Pinpoint the cell where the given text exists, returning its (x, y) midpoint coordinate. 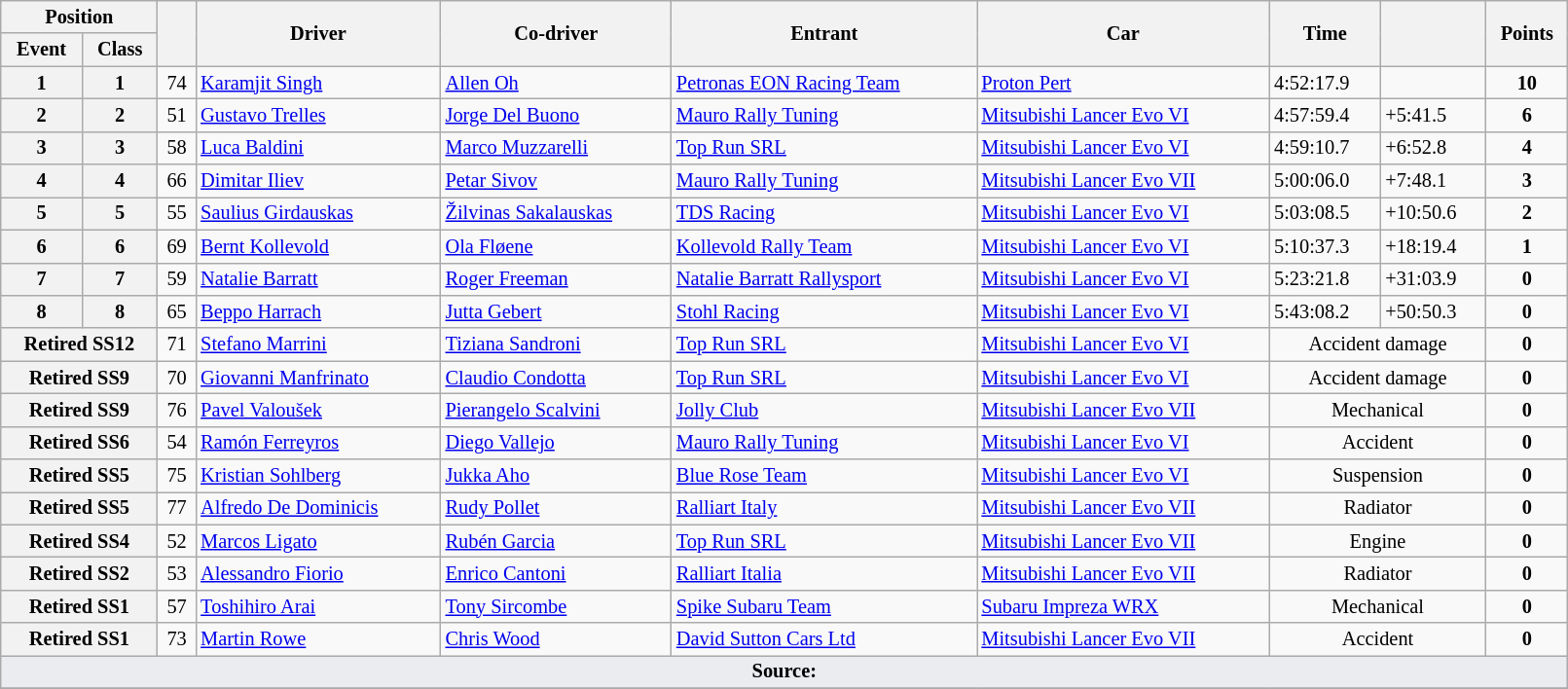
Pierangelo Scalvini (557, 410)
77 (177, 508)
Kristian Sohlberg (317, 476)
55 (177, 213)
70 (177, 378)
Retired SS12 (80, 344)
10 (1527, 83)
TDS Racing (824, 213)
Gustavo Trelles (317, 115)
59 (177, 279)
Retired SS4 (80, 541)
Driver (317, 33)
Source: (784, 671)
Petronas EON Racing Team (824, 83)
Chris Wood (557, 639)
74 (177, 83)
4:52:17.9 (1325, 83)
Alfredo De Dominicis (317, 508)
Karamjit Singh (317, 83)
+6:52.8 (1433, 148)
Engine (1378, 541)
Martin Rowe (317, 639)
David Sutton Cars Ltd (824, 639)
Saulius Girdauskas (317, 213)
Position (80, 17)
Stefano Marrini (317, 344)
+50:50.3 (1433, 311)
Natalie Barratt (317, 279)
Subaru Impreza WRX (1123, 606)
Ramón Ferreyros (317, 443)
+18:19.4 (1433, 246)
Ralliart Italia (824, 573)
Bernt Kollevold (317, 246)
Enrico Cantoni (557, 573)
Tiziana Sandroni (557, 344)
Roger Freeman (557, 279)
Blue Rose Team (824, 476)
Natalie Barratt Rallysport (824, 279)
57 (177, 606)
4:57:59.4 (1325, 115)
Marco Muzzarelli (557, 148)
5:10:37.3 (1325, 246)
53 (177, 573)
Pavel Valoušek (317, 410)
Allen Oh (557, 83)
Car (1123, 33)
+5:41.5 (1433, 115)
Marcos Ligato (317, 541)
Claudio Condotta (557, 378)
58 (177, 148)
Toshihiro Arai (317, 606)
+10:50.6 (1433, 213)
Tony Sircombe (557, 606)
Retired SS6 (80, 443)
Giovanni Manfrinato (317, 378)
Diego Vallejo (557, 443)
Rudy Pollet (557, 508)
Retired SS2 (80, 573)
Suspension (1378, 476)
75 (177, 476)
Event (42, 50)
51 (177, 115)
Co-driver (557, 33)
66 (177, 181)
5:23:21.8 (1325, 279)
Time (1325, 33)
Jorge Del Buono (557, 115)
Jukka Aho (557, 476)
Petar Sivov (557, 181)
65 (177, 311)
76 (177, 410)
Beppo Harrach (317, 311)
4:59:10.7 (1325, 148)
Entrant (824, 33)
5:43:08.2 (1325, 311)
Žilvinas Sakalauskas (557, 213)
Dimitar Iliev (317, 181)
Spike Subaru Team (824, 606)
+31:03.9 (1433, 279)
Class (120, 50)
5:03:08.5 (1325, 213)
Stohl Racing (824, 311)
Luca Baldini (317, 148)
71 (177, 344)
Kollevold Rally Team (824, 246)
Points (1527, 33)
73 (177, 639)
Proton Pert (1123, 83)
Jutta Gebert (557, 311)
Jolly Club (824, 410)
Ola Fløene (557, 246)
52 (177, 541)
69 (177, 246)
5:00:06.0 (1325, 181)
Ralliart Italy (824, 508)
54 (177, 443)
Rubén Garcia (557, 541)
Alessandro Fiorio (317, 573)
+7:48.1 (1433, 181)
